Search for the cell housing the specified text and yield its [X, Y] center coordinate. 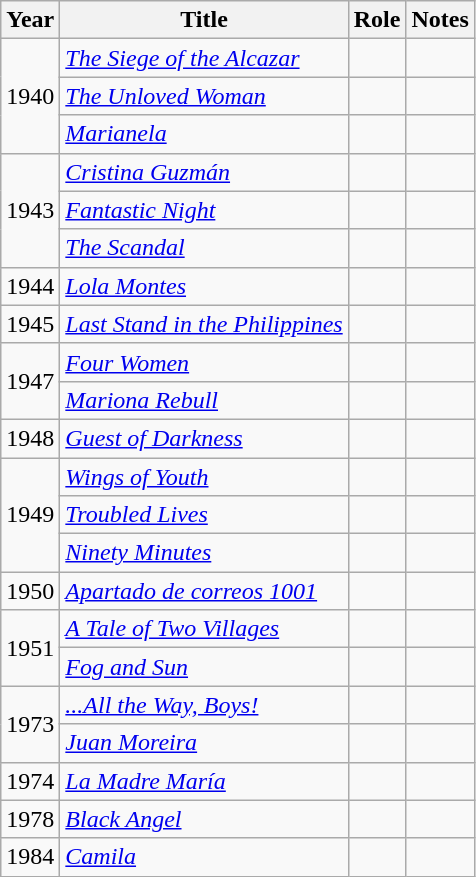
Troubled Lives [204, 515]
1948 [30, 438]
Four Women [204, 362]
Notes [440, 20]
1973 [30, 724]
Wings of Youth [204, 477]
1984 [30, 857]
Lola Montes [204, 286]
1974 [30, 781]
Fog and Sun [204, 667]
1950 [30, 591]
Last Stand in the Philippines [204, 324]
Apartado de correos 1001 [204, 591]
La Madre María [204, 781]
1944 [30, 286]
1943 [30, 210]
Ninety Minutes [204, 553]
The Unloved Woman [204, 96]
1945 [30, 324]
1951 [30, 648]
Mariona Rebull [204, 400]
Role [377, 20]
1978 [30, 819]
1949 [30, 515]
Guest of Darkness [204, 438]
Marianela [204, 134]
Black Angel [204, 819]
Camila [204, 857]
The Siege of the Alcazar [204, 58]
Cristina Guzmán [204, 172]
1947 [30, 381]
A Tale of Two Villages [204, 629]
Juan Moreira [204, 743]
The Scandal [204, 248]
1940 [30, 96]
...All the Way, Boys! [204, 705]
Fantastic Night [204, 210]
Title [204, 20]
Year [30, 20]
